Return the (x, y) coordinate for the center point of the cell that contains the specified text.  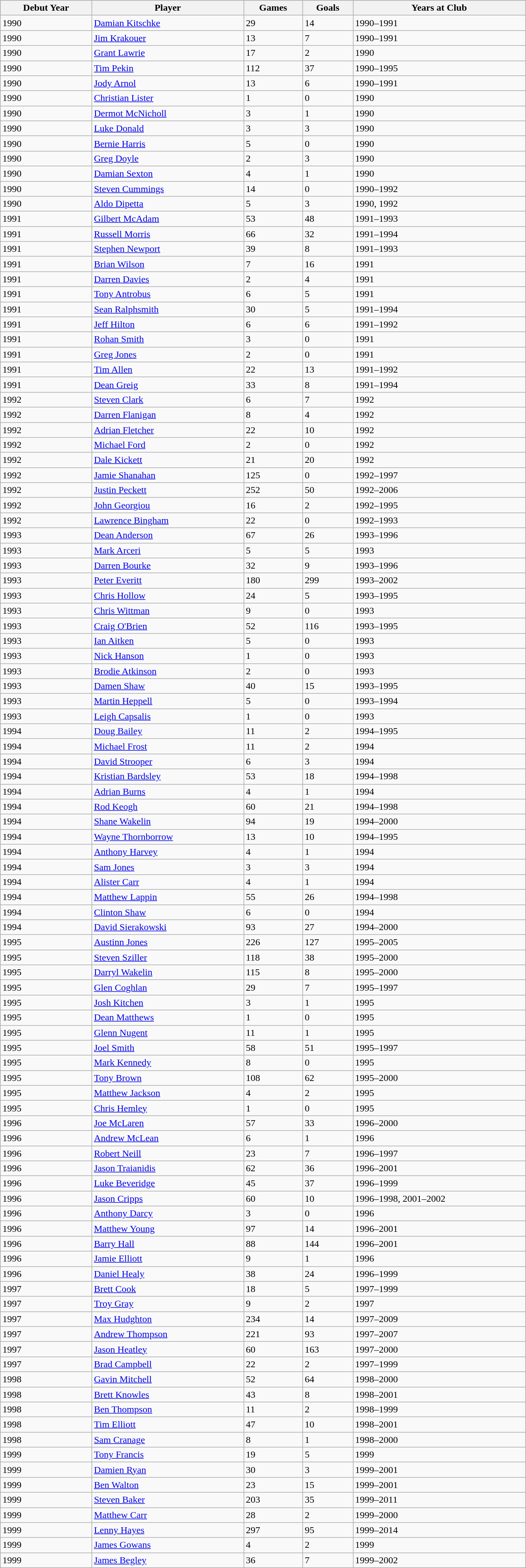
1997–2007 (439, 1334)
Jamie Shanahan (168, 475)
Games (273, 8)
Justin Peckett (168, 490)
88 (273, 1244)
Gavin Mitchell (168, 1379)
Dale Kickett (168, 460)
180 (273, 580)
Joe McLaren (168, 1123)
James Begley (168, 1560)
125 (273, 475)
40 (273, 686)
Mark Arceri (168, 550)
Michael Ford (168, 445)
252 (273, 490)
1992–1995 (439, 505)
Damen Shaw (168, 686)
108 (273, 1078)
Brodie Atkinson (168, 671)
Austinn Jones (168, 942)
Greg Jones (168, 354)
1995–2005 (439, 942)
43 (273, 1394)
Sam Cranage (168, 1440)
Chris Wittman (168, 611)
Adrian Burns (168, 792)
51 (328, 1048)
94 (273, 822)
Brett Cook (168, 1289)
Nick Hanson (168, 656)
Matthew Lappin (168, 897)
Max Hudghton (168, 1319)
James Gowans (168, 1545)
234 (273, 1319)
50 (328, 490)
Anthony Harvey (168, 852)
Grant Lawrie (168, 53)
Damian Kitschke (168, 23)
David Sierakowski (168, 927)
Dean Matthews (168, 1018)
1997–2009 (439, 1319)
Brian Wilson (168, 264)
Daniel Healy (168, 1274)
144 (328, 1244)
299 (328, 580)
47 (273, 1425)
Luke Donald (168, 128)
35 (328, 1500)
Anthony Darcy (168, 1214)
Glen Coghlan (168, 988)
1996–1998, 2001–2002 (439, 1199)
Jason Traianidis (168, 1168)
Christian Lister (168, 98)
Shane Wakelin (168, 822)
20 (328, 460)
1990–1992 (439, 189)
Ian Aitken (168, 641)
55 (273, 897)
Darren Davies (168, 279)
1996–1997 (439, 1153)
57 (273, 1123)
1998–1999 (439, 1410)
Years at Club (439, 8)
297 (273, 1530)
Aldo Dipetta (168, 204)
Tony Antrobus (168, 294)
Steven Baker (168, 1500)
Matthew Young (168, 1229)
Brad Campbell (168, 1364)
64 (328, 1379)
Lawrence Bingham (168, 520)
Jeff Hilton (168, 324)
Chris Hollow (168, 596)
1990–1995 (439, 68)
Player (168, 8)
Craig O'Brien (168, 626)
Michael Frost (168, 746)
Tim Allen (168, 369)
John Georgiou (168, 505)
221 (273, 1334)
58 (273, 1048)
28 (273, 1515)
Darren Bourke (168, 565)
Brett Knowles (168, 1394)
Josh Kitchen (168, 1003)
Tim Pekin (168, 68)
David Strooper (168, 761)
Rod Keogh (168, 807)
Steven Cummings (168, 189)
Lenny Hayes (168, 1530)
66 (273, 234)
115 (273, 972)
Darren Flanigan (168, 415)
Glenn Nugent (168, 1033)
27 (328, 927)
Leigh Capsalis (168, 716)
Wayne Thornborrow (168, 837)
Jamie Elliott (168, 1259)
Matthew Carr (168, 1515)
Troy Gray (168, 1304)
Damien Ryan (168, 1470)
Peter Everitt (168, 580)
Darryl Wakelin (168, 972)
Alister Carr (168, 882)
48 (328, 219)
Jason Cripps (168, 1199)
1996–2000 (439, 1123)
112 (273, 68)
226 (273, 942)
Ben Walton (168, 1485)
1999–2011 (439, 1500)
1999–2000 (439, 1515)
Dermot McNicholl (168, 113)
Steven Sziller (168, 957)
1992–1993 (439, 520)
1993–1994 (439, 701)
127 (328, 942)
Chris Hemley (168, 1108)
1997–2000 (439, 1349)
Goals (328, 8)
Debut Year (46, 8)
1992–1997 (439, 475)
203 (273, 1500)
Tony Francis (168, 1455)
17 (273, 53)
116 (328, 626)
Clinton Shaw (168, 912)
Steven Clark (168, 400)
118 (273, 957)
Dean Anderson (168, 535)
163 (328, 1349)
1999–2014 (439, 1530)
Andrew McLean (168, 1138)
Jody Arnol (168, 83)
Bernie Harris (168, 143)
45 (273, 1184)
Damian Sexton (168, 173)
Jason Heatley (168, 1349)
Greg Doyle (168, 158)
Martin Heppell (168, 701)
Adrian Fletcher (168, 430)
Sam Jones (168, 867)
Tony Brown (168, 1078)
Russell Morris (168, 234)
1990, 1992 (439, 204)
Mark Kennedy (168, 1063)
67 (273, 535)
Sean Ralphsmith (168, 309)
Jim Krakouer (168, 38)
Stephen Newport (168, 249)
Luke Beveridge (168, 1184)
1993–2002 (439, 580)
Tim Elliott (168, 1425)
97 (273, 1229)
Rohan Smith (168, 339)
Dean Greig (168, 384)
Gilbert McAdam (168, 219)
Doug Bailey (168, 731)
1992–2006 (439, 490)
Matthew Jackson (168, 1093)
95 (328, 1530)
Andrew Thompson (168, 1334)
Barry Hall (168, 1244)
Robert Neill (168, 1153)
Joel Smith (168, 1048)
Kristian Bardsley (168, 776)
Ben Thompson (168, 1410)
39 (273, 249)
1999–2002 (439, 1560)
